Pinpoint the cell where the given text exists, returning its (X, Y) midpoint coordinate. 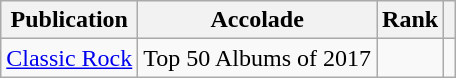
Classic Rock (70, 58)
Top 50 Albums of 2017 (258, 58)
Accolade (258, 20)
Rank (410, 20)
Publication (70, 20)
